Detect which cell encompasses the target text, then output its [X, Y] center coordinate. 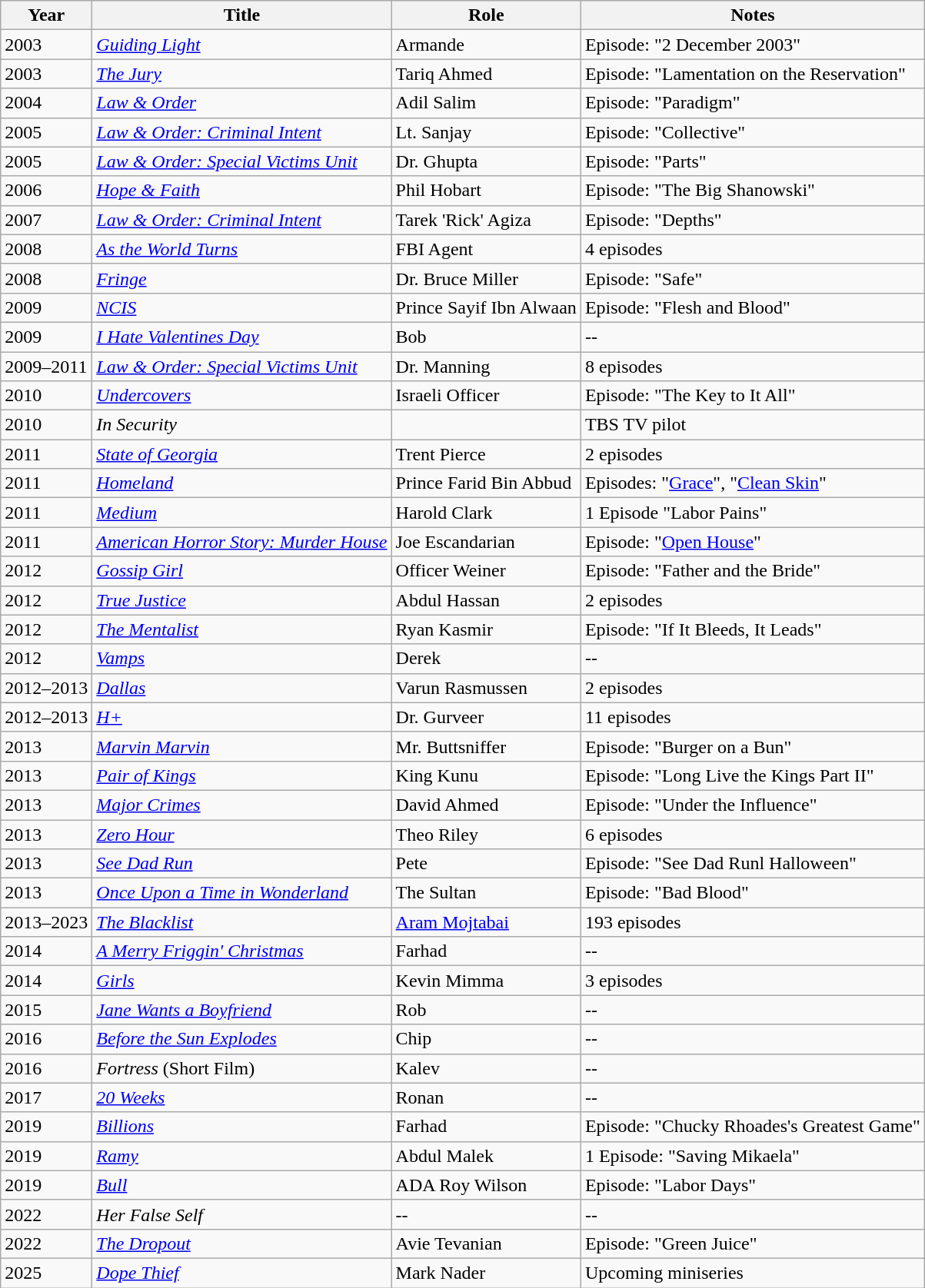
Episode: "Labor Days" [752, 1185]
Bull [241, 1185]
Her False Self [241, 1214]
Prince Sayif Ibn Alwaan [486, 307]
Medium [241, 513]
Derek [486, 659]
Title [241, 15]
In Security [241, 425]
Episode: "Safe" [752, 278]
Guiding Light [241, 45]
11 episodes [752, 717]
2004 [46, 103]
Avie Tevanian [486, 1243]
Dr. Ghupta [486, 161]
Joe Escandarian [486, 542]
2007 [46, 220]
Tariq Ahmed [486, 74]
Marvin Marvin [241, 746]
Episode: "Green Juice" [752, 1243]
Chip [486, 1039]
Once Upon a Time in Wonderland [241, 893]
Year [46, 15]
Rob [486, 1010]
Armande [486, 45]
Theo Riley [486, 834]
Ronan [486, 1097]
Vamps [241, 659]
Prince Farid Bin Abbud [486, 483]
Notes [752, 15]
As the World Turns [241, 249]
Law & Order [241, 103]
2025 [46, 1273]
Officer Weiner [486, 571]
Episodes: "Grace", "Clean Skin" [752, 483]
Dr. Manning [486, 367]
Dr. Bruce Miller [486, 278]
Episode: "Open House" [752, 542]
Girls [241, 981]
True Justice [241, 600]
Hope & Faith [241, 191]
See Dad Run [241, 864]
Before the Sun Explodes [241, 1039]
Phil Hobart [486, 191]
2006 [46, 191]
H+ [241, 717]
2009–2011 [46, 367]
Episode: "Parts" [752, 161]
Kevin Mimma [486, 981]
The Mentalist [241, 629]
Abdul Hassan [486, 600]
Adil Salim [486, 103]
1 Episode "Labor Pains" [752, 513]
Bob [486, 337]
193 episodes [752, 922]
Homeland [241, 483]
4 episodes [752, 249]
Episode: "See Dad Runl Halloween" [752, 864]
Zero Hour [241, 834]
Pair of Kings [241, 775]
Jane Wants a Boyfriend [241, 1010]
Harold Clark [486, 513]
Mark Nader [486, 1273]
Episode: "Depths" [752, 220]
Lt. Sanjay [486, 132]
The Dropout [241, 1243]
Episode: "Under the Influence" [752, 805]
King Kunu [486, 775]
Episode: "Burger on a Bun" [752, 746]
Billions [241, 1127]
Ramy [241, 1156]
Episode: "Chucky Rhoades's Greatest Game" [752, 1127]
NCIS [241, 307]
Undercovers [241, 396]
Dr. Gurveer [486, 717]
Pete [486, 864]
The Sultan [486, 893]
3 episodes [752, 981]
Episode: "If It Bleeds, It Leads" [752, 629]
8 episodes [752, 367]
Episode: "Lamentation on the Reservation" [752, 74]
Gossip Girl [241, 571]
Episode: "The Big Shanowski" [752, 191]
Dallas [241, 688]
Episode: "Collective" [752, 132]
Tarek 'Rick' Agiza [486, 220]
Episode: "Father and the Bride" [752, 571]
State of Georgia [241, 454]
The Jury [241, 74]
ADA Roy Wilson [486, 1185]
Role [486, 15]
TBS TV pilot [752, 425]
Abdul Malek [486, 1156]
1 Episode: "Saving Mikaela" [752, 1156]
2017 [46, 1097]
2015 [46, 1010]
Fringe [241, 278]
The Blacklist [241, 922]
Aram Mojtabai [486, 922]
David Ahmed [486, 805]
Mr. Buttsniffer [486, 746]
Episode: "2 December 2003" [752, 45]
Episode: "Flesh and Blood" [752, 307]
Fortress (Short Film) [241, 1068]
Varun Rasmussen [486, 688]
Dope Thief [241, 1273]
Episode: "Bad Blood" [752, 893]
Kalev [486, 1068]
American Horror Story: Murder House [241, 542]
I Hate Valentines Day [241, 337]
Israeli Officer [486, 396]
Episode: "Paradigm" [752, 103]
Major Crimes [241, 805]
Trent Pierce [486, 454]
FBI Agent [486, 249]
2013–2023 [46, 922]
Episode: "The Key to It All" [752, 396]
20 Weeks [241, 1097]
Ryan Kasmir [486, 629]
A Merry Friggin' Christmas [241, 951]
6 episodes [752, 834]
Episode: "Long Live the Kings Part II" [752, 775]
Upcoming miniseries [752, 1273]
